Find where the given text appears and provide that cell's center as (x, y) coordinate. 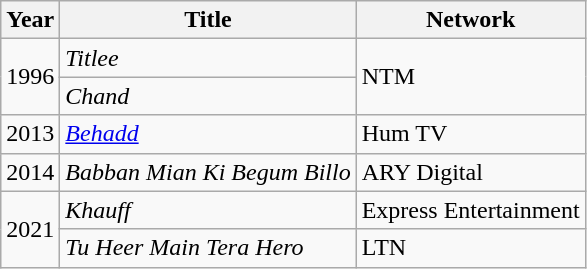
ARY Digital (470, 172)
NTM (470, 77)
LTN (470, 248)
Network (470, 20)
Babban Mian Ki Begum Billo (208, 172)
1996 (30, 77)
Title (208, 20)
Titlee (208, 58)
2014 (30, 172)
Hum TV (470, 134)
Khauff (208, 210)
2013 (30, 134)
2021 (30, 229)
Tu Heer Main Tera Hero (208, 248)
Year (30, 20)
Chand (208, 96)
Express Entertainment (470, 210)
Behadd (208, 134)
